Identify which cell holds the provided text, then report its [X, Y] central coordinate. 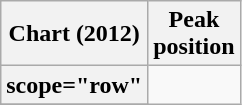
scope="row" [74, 85]
Chart (2012) [74, 34]
Peakposition [194, 34]
